From the cell containing the given text, extract its center point as [x, y] coordinate. 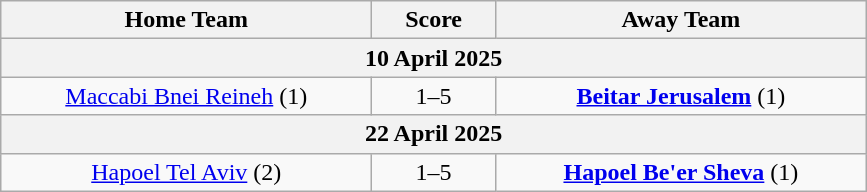
10 April 2025 [434, 58]
Beitar Jerusalem (1) [680, 96]
Hapoel Be'er Sheva (1) [680, 172]
Score [434, 20]
Away Team [680, 20]
Maccabi Bnei Reineh (1) [186, 96]
Hapoel Tel Aviv (2) [186, 172]
Home Team [186, 20]
22 April 2025 [434, 134]
